Extract the [x, y] coordinate from the center of the cell holding the provided text.  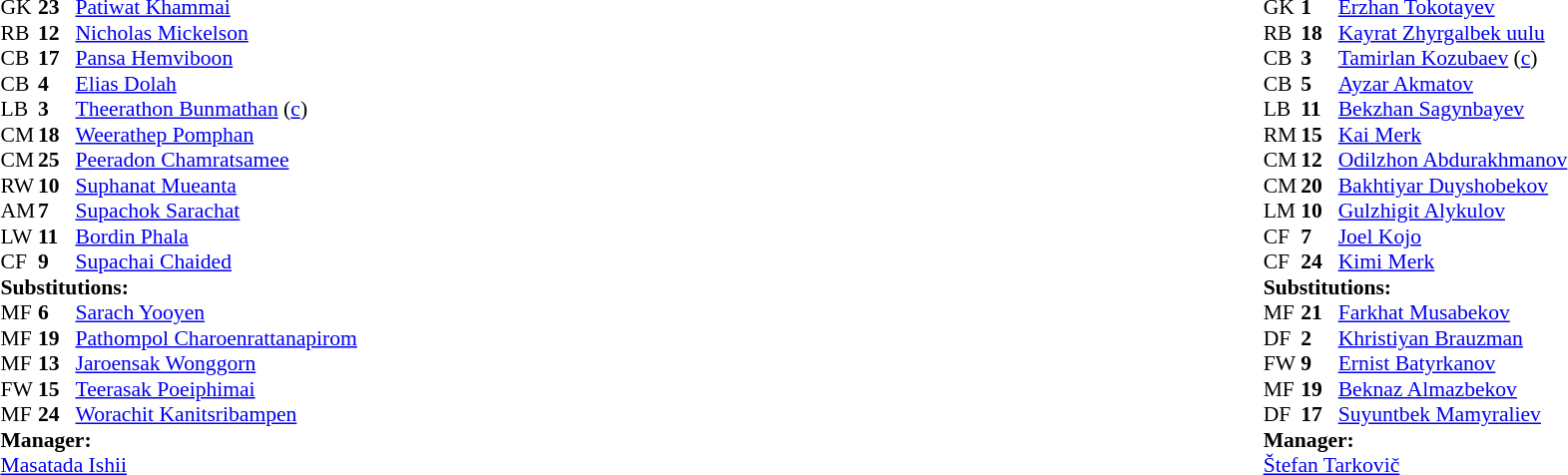
25 [57, 161]
LM [1283, 211]
Gulzhigit Alykulov [1453, 211]
Elias Dolah [217, 84]
6 [57, 312]
13 [57, 364]
Theerathon Bunmathan (c) [217, 109]
Peeradon Chamratsamee [217, 161]
Kimi Merk [1453, 262]
Suphanat Mueanta [217, 186]
2 [1319, 338]
Khristiyan Brauzman [1453, 338]
RW [19, 186]
Bekzhan Sagynbayev [1453, 109]
Odilzhon Abdurakhmanov [1453, 161]
Bakhtiyar Duyshobekov [1453, 186]
Weerathep Pomphan [217, 135]
20 [1319, 186]
Teerasak Poeiphimai [217, 389]
Ayzar Akmatov [1453, 84]
Worachit Kanitsribampen [217, 414]
Ernist Batyrkanov [1453, 364]
Jaroensak Wonggorn [217, 364]
Farkhat Musabekov [1453, 312]
Suyuntbek Mamyraliev [1453, 414]
Kayrat Zhyrgalbek uulu [1453, 33]
RM [1283, 135]
Bordin Phala [217, 237]
Tamirlan Kozubaev (c) [1453, 59]
Pansa Hemviboon [217, 59]
Supachok Sarachat [217, 211]
Beknaz Almazbekov [1453, 389]
5 [1319, 84]
Joel Kojo [1453, 237]
21 [1319, 312]
Kai Merk [1453, 135]
4 [57, 84]
LW [19, 237]
Supachai Chaided [217, 262]
AM [19, 211]
Pathompol Charoenrattanapirom [217, 338]
Sarach Yooyen [217, 312]
Nicholas Mickelson [217, 33]
